Search for the cell housing the specified text and yield its [x, y] center coordinate. 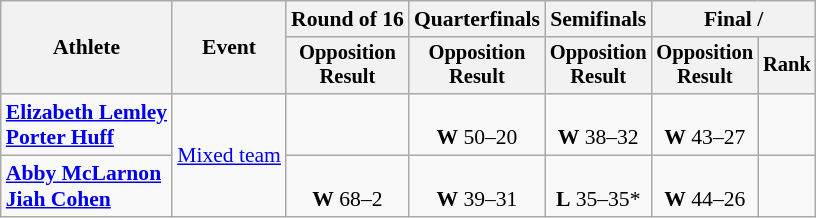
L 35–35* [598, 186]
Mixed team [229, 155]
Final / [733, 19]
Rank [787, 66]
Elizabeth LemleyPorter Huff [86, 124]
Quarterfinals [477, 19]
Round of 16 [348, 19]
Athlete [86, 48]
Semifinals [598, 19]
W 44–26 [704, 186]
W 43–27 [704, 124]
W 38–32 [598, 124]
Abby McLarnonJiah Cohen [86, 186]
Event [229, 48]
W 68–2 [348, 186]
W 50–20 [477, 124]
W 39–31 [477, 186]
